Locate the cell with the specified text and output its [X, Y] center coordinate. 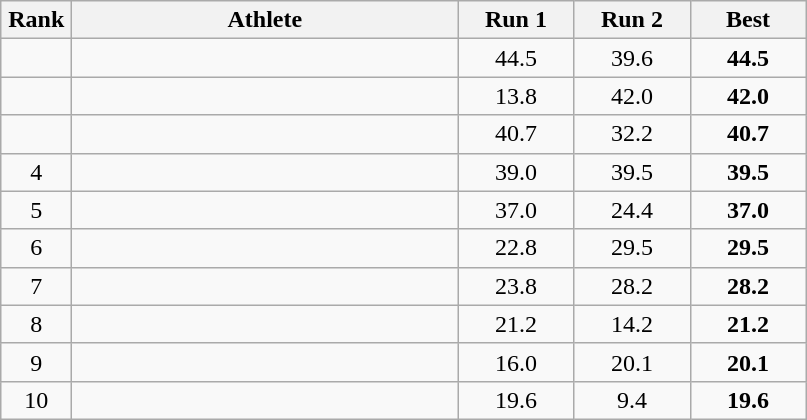
8 [36, 324]
24.4 [632, 210]
Rank [36, 20]
Best [748, 20]
Run 2 [632, 20]
4 [36, 172]
14.2 [632, 324]
22.8 [516, 248]
16.0 [516, 362]
10 [36, 400]
7 [36, 286]
13.8 [516, 96]
Athlete [265, 20]
23.8 [516, 286]
39.6 [632, 58]
32.2 [632, 134]
5 [36, 210]
6 [36, 248]
Run 1 [516, 20]
39.0 [516, 172]
9 [36, 362]
9.4 [632, 400]
